Provide the [X, Y] coordinate of the cell's center where the given text is located.  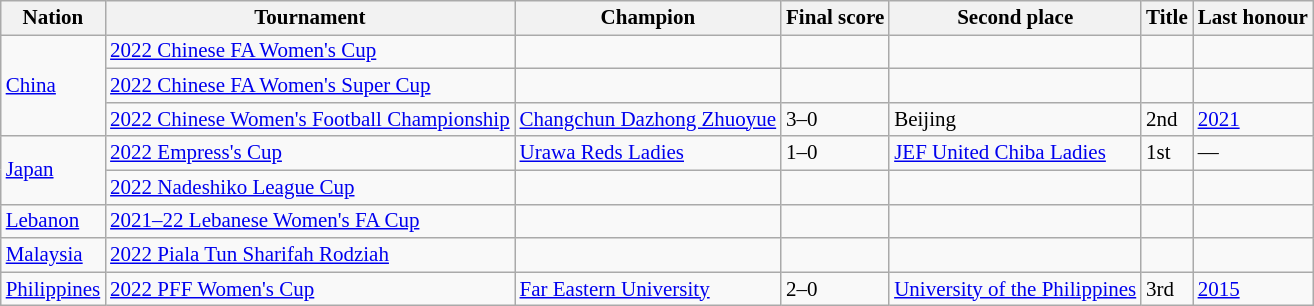
Far Eastern University [648, 289]
3–0 [835, 119]
Beijing [1015, 119]
Nation [53, 18]
2015 [1253, 289]
University of the Philippines [1015, 289]
Last honour [1253, 18]
Philippines [53, 289]
2022 Piala Tun Sharifah Rodziah [310, 255]
Urawa Reds Ladies [648, 153]
Japan [53, 170]
Champion [648, 18]
1–0 [835, 153]
Tournament [310, 18]
2nd [1167, 119]
China [53, 86]
1st [1167, 153]
2021–22 Lebanese Women's FA Cup [310, 221]
Lebanon [53, 221]
3rd [1167, 289]
JEF United Chiba Ladies [1015, 153]
2022 Chinese FA Women's Super Cup [310, 86]
2022 Chinese Women's Football Championship [310, 119]
2022 Nadeshiko League Cup [310, 187]
Malaysia [53, 255]
2022 Empress's Cup [310, 153]
Title [1167, 18]
Changchun Dazhong Zhuoyue [648, 119]
2022 Chinese FA Women's Cup [310, 52]
— [1253, 153]
Second place [1015, 18]
Final score [835, 18]
2021 [1253, 119]
2–0 [835, 289]
2022 PFF Women's Cup [310, 289]
